Search for the cell housing the specified text and yield its (X, Y) center coordinate. 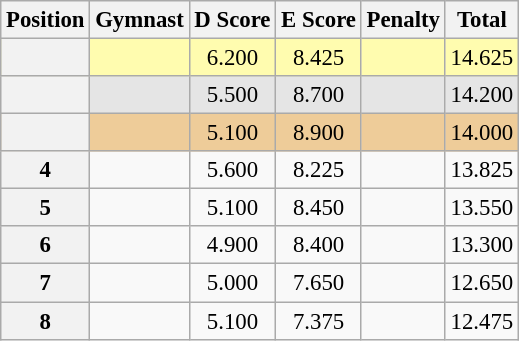
13.825 (482, 170)
14.625 (482, 58)
8.225 (318, 170)
14.200 (482, 95)
5.500 (232, 95)
12.650 (482, 283)
8.400 (318, 245)
13.550 (482, 208)
4.900 (232, 245)
6.200 (232, 58)
8.425 (318, 58)
14.000 (482, 133)
Gymnast (140, 20)
7.650 (318, 283)
5.000 (232, 283)
13.300 (482, 245)
8 (46, 321)
4 (46, 170)
E Score (318, 20)
5 (46, 208)
7 (46, 283)
Penalty (403, 20)
7.375 (318, 321)
8.450 (318, 208)
8.700 (318, 95)
D Score (232, 20)
Total (482, 20)
8.900 (318, 133)
12.475 (482, 321)
Position (46, 20)
6 (46, 245)
5.600 (232, 170)
